Return (X, Y) of the center of cell containing provided text 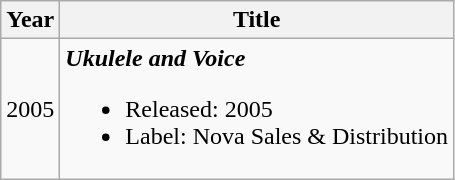
2005 (30, 109)
Title (257, 20)
Year (30, 20)
Ukulele and VoiceReleased: 2005Label: Nova Sales & Distribution (257, 109)
